Capture the cell that displays the provided text and extract its (x, y) central coordinate. 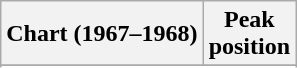
Chart (1967–1968) (102, 34)
Peakposition (249, 34)
